Provide the [x, y] coordinate of the cell's center where the given text is located.  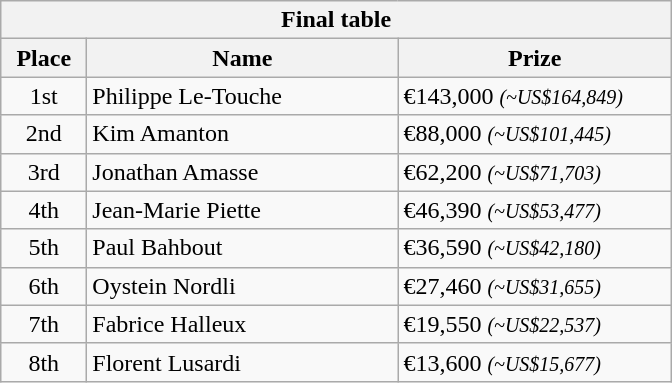
€27,460 (~US$31,655) [535, 286]
€88,000 (~US$101,445) [535, 134]
2nd [44, 134]
5th [44, 248]
6th [44, 286]
7th [44, 324]
1st [44, 96]
3rd [44, 172]
Paul Bahbout [242, 248]
Prize [535, 58]
Name [242, 58]
Kim Amanton [242, 134]
€13,600 (~US$15,677) [535, 362]
Jonathan Amasse [242, 172]
Place [44, 58]
Jean-Marie Piette [242, 210]
€62,200 (~US$71,703) [535, 172]
4th [44, 210]
€46,390 (~US$53,477) [535, 210]
€143,000 (~US$164,849) [535, 96]
Florent Lusardi [242, 362]
8th [44, 362]
Fabrice Halleux [242, 324]
Final table [336, 20]
Philippe Le-Touche [242, 96]
€36,590 (~US$42,180) [535, 248]
Oystein Nordli [242, 286]
€19,550 (~US$22,537) [535, 324]
